Capture the cell that displays the provided text and extract its (x, y) central coordinate. 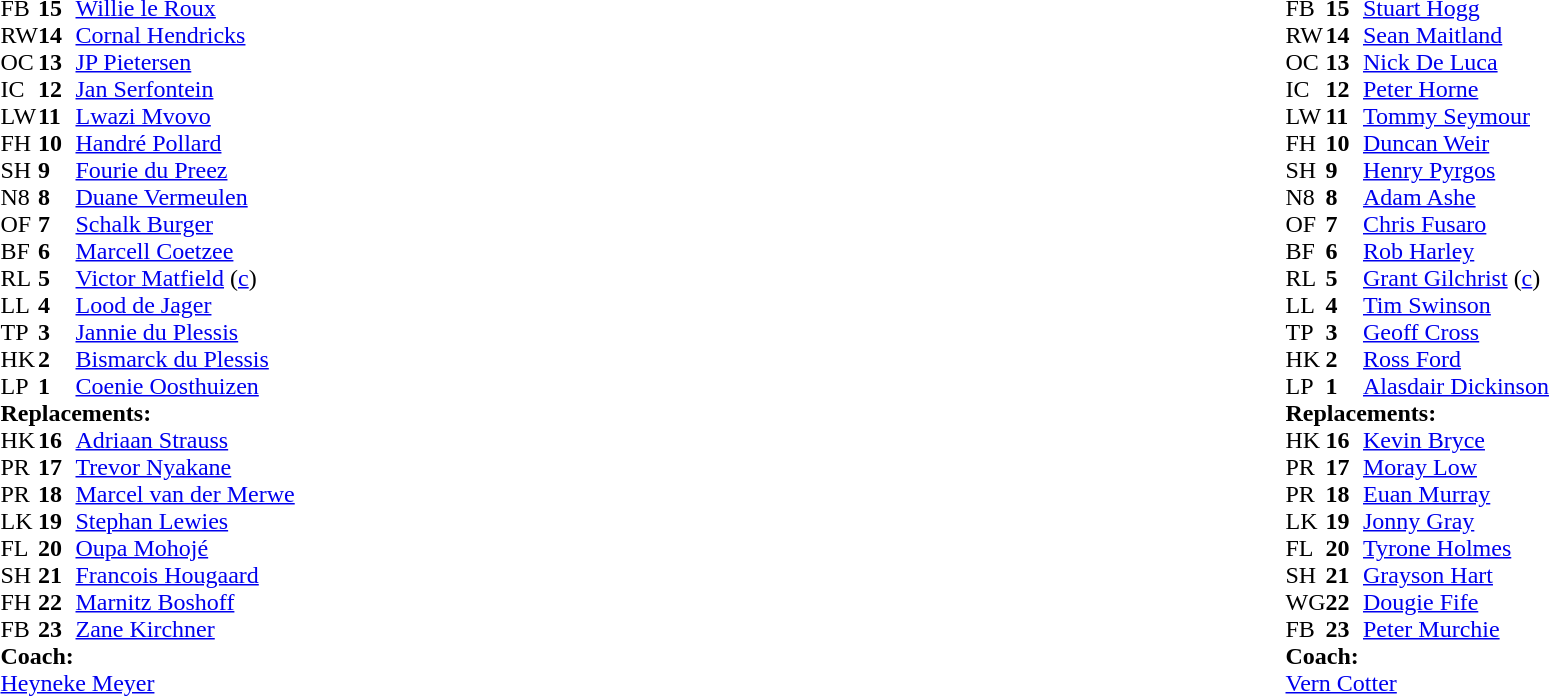
Francois Hougaard (186, 576)
Marnitz Boshoff (186, 602)
Cornal Hendricks (186, 36)
Coenie Oosthuizen (186, 386)
Lwazi Mvovo (186, 116)
Peter Horne (1456, 90)
Duane Vermeulen (186, 198)
Zane Kirchner (186, 630)
Geoff Cross (1456, 332)
Stephan Lewies (186, 522)
Adam Ashe (1456, 198)
Oupa Mohojé (186, 548)
Tim Swinson (1456, 306)
Grant Gilchrist (c) (1456, 278)
Dougie Fife (1456, 602)
Lood de Jager (186, 306)
Kevin Bryce (1456, 440)
Grayson Hart (1456, 576)
Ross Ford (1456, 360)
Schalk Burger (186, 224)
Tommy Seymour (1456, 116)
Jannie du Plessis (186, 332)
Marcel van der Merwe (186, 494)
Henry Pyrgos (1456, 170)
Victor Matfield (c) (186, 278)
Alasdair Dickinson (1456, 386)
Jan Serfontein (186, 90)
Bismarck du Plessis (186, 360)
Nick De Luca (1456, 62)
WG (1306, 602)
JP Pietersen (186, 62)
Rob Harley (1456, 252)
Peter Murchie (1456, 630)
Euan Murray (1456, 494)
Handré Pollard (186, 144)
Chris Fusaro (1456, 224)
Fourie du Preez (186, 170)
Trevor Nyakane (186, 468)
Adriaan Strauss (186, 440)
Sean Maitland (1456, 36)
Moray Low (1456, 468)
Tyrone Holmes (1456, 548)
Marcell Coetzee (186, 252)
Jonny Gray (1456, 522)
Duncan Weir (1456, 144)
